Scan for the cell matching the given text and deliver its [x, y] coordinate at center. 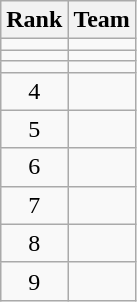
4 [34, 91]
5 [34, 129]
Rank [34, 20]
8 [34, 243]
6 [34, 167]
9 [34, 281]
7 [34, 205]
Team [102, 20]
